Detect which cell encompasses the target text, then output its (X, Y) center coordinate. 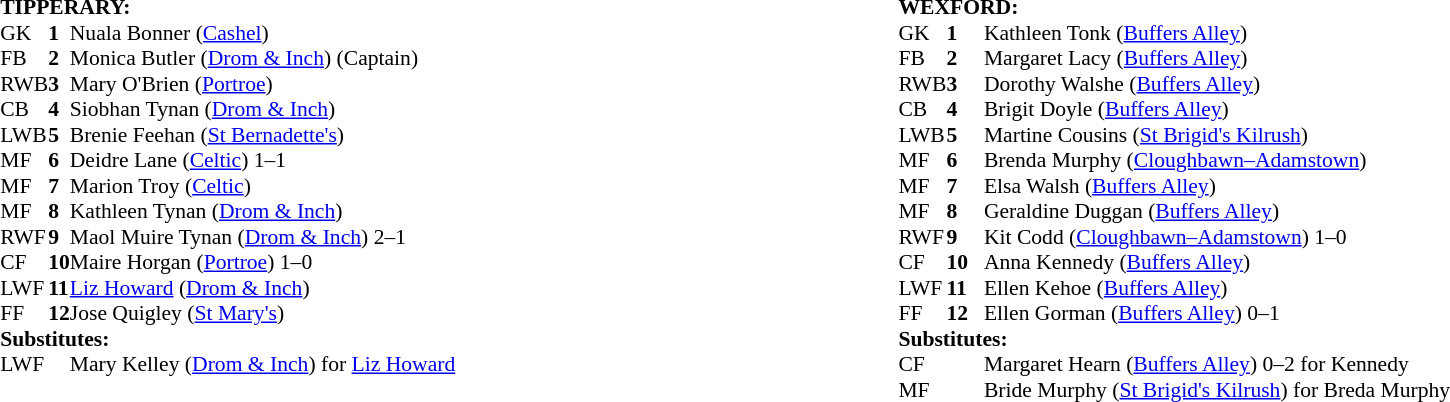
Mary Kelley (Drom & Inch) for Liz Howard (263, 365)
Liz Howard (Drom & Inch) (263, 288)
Dorothy Walshe (Buffers Alley) (1217, 84)
Geraldine Duggan (Buffers Alley) (1217, 211)
Mary O'Brien (Portroe) (263, 84)
Anna Kennedy (Buffers Alley) (1217, 263)
Deidre Lane (Celtic) 1–1 (263, 161)
Brenda Murphy (Cloughbawn–Adamstown) (1217, 161)
Maol Muire Tynan (Drom & Inch) 2–1 (263, 237)
Ellen Kehoe (Buffers Alley) (1217, 288)
Ellen Gorman (Buffers Alley) 0–1 (1217, 313)
Kit Codd (Cloughbawn–Adamstown) 1–0 (1217, 237)
Maire Horgan (Portroe) 1–0 (263, 263)
Monica Butler (Drom & Inch) (Captain) (263, 59)
Marion Troy (Celtic) (263, 186)
Margaret Hearn (Buffers Alley) 0–2 for Kennedy (1217, 365)
Brigit Doyle (Buffers Alley) (1217, 109)
Elsa Walsh (Buffers Alley) (1217, 186)
Jose Quigley (St Mary's) (263, 313)
Brenie Feehan (St Bernadette's) (263, 135)
Kathleen Tonk (Buffers Alley) (1217, 33)
Kathleen Tynan (Drom & Inch) (263, 211)
Martine Cousins (St Brigid's Kilrush) (1217, 135)
Siobhan Tynan (Drom & Inch) (263, 109)
Nuala Bonner (Cashel) (263, 33)
Margaret Lacy (Buffers Alley) (1217, 59)
